From the cell containing the given text, extract its center point as [X, Y] coordinate. 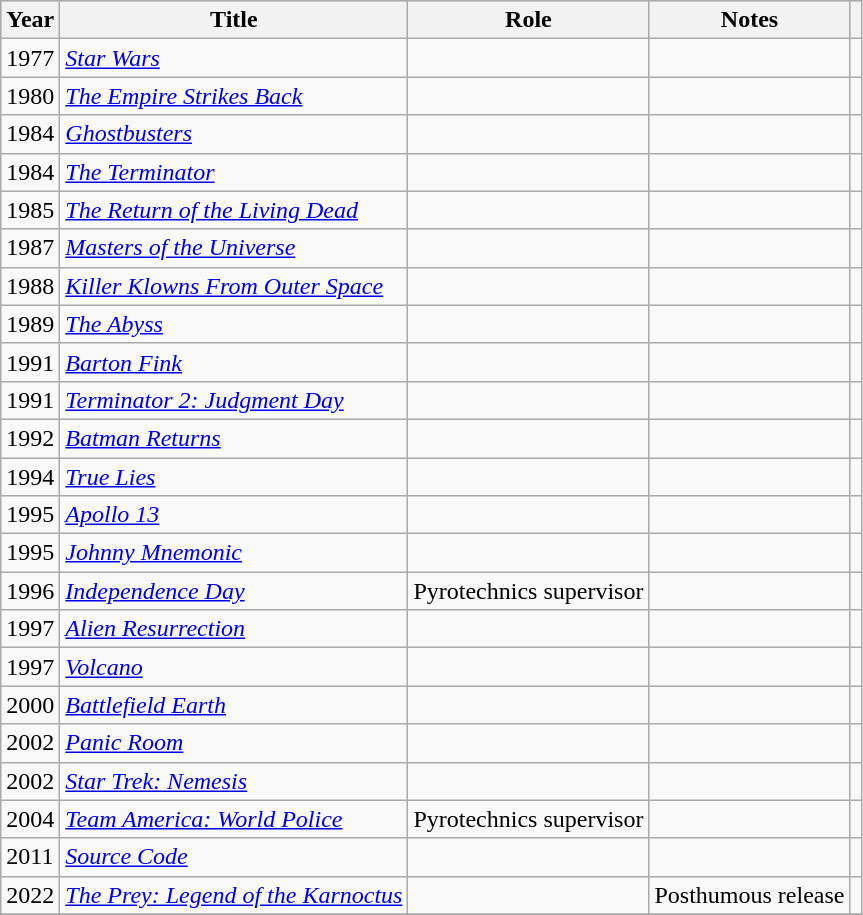
Role [528, 20]
2011 [30, 857]
2022 [30, 895]
Johnny Mnemonic [234, 553]
The Abyss [234, 324]
Barton Fink [234, 362]
Apollo 13 [234, 515]
Source Code [234, 857]
1987 [30, 248]
Alien Resurrection [234, 629]
The Empire Strikes Back [234, 96]
Batman Returns [234, 438]
1985 [30, 210]
1980 [30, 96]
2004 [30, 819]
1977 [30, 58]
Masters of the Universe [234, 248]
1996 [30, 591]
Title [234, 20]
Year [30, 20]
Battlefield Earth [234, 705]
1992 [30, 438]
2000 [30, 705]
The Prey: Legend of the Karnoctus [234, 895]
Notes [750, 20]
1994 [30, 477]
Team America: World Police [234, 819]
Star Wars [234, 58]
Panic Room [234, 743]
True Lies [234, 477]
Ghostbusters [234, 134]
The Return of the Living Dead [234, 210]
Star Trek: Nemesis [234, 781]
1988 [30, 286]
Posthumous release [750, 895]
Volcano [234, 667]
Killer Klowns From Outer Space [234, 286]
Independence Day [234, 591]
The Terminator [234, 172]
1989 [30, 324]
Terminator 2: Judgment Day [234, 400]
